Capture the cell that displays the provided text and extract its (x, y) central coordinate. 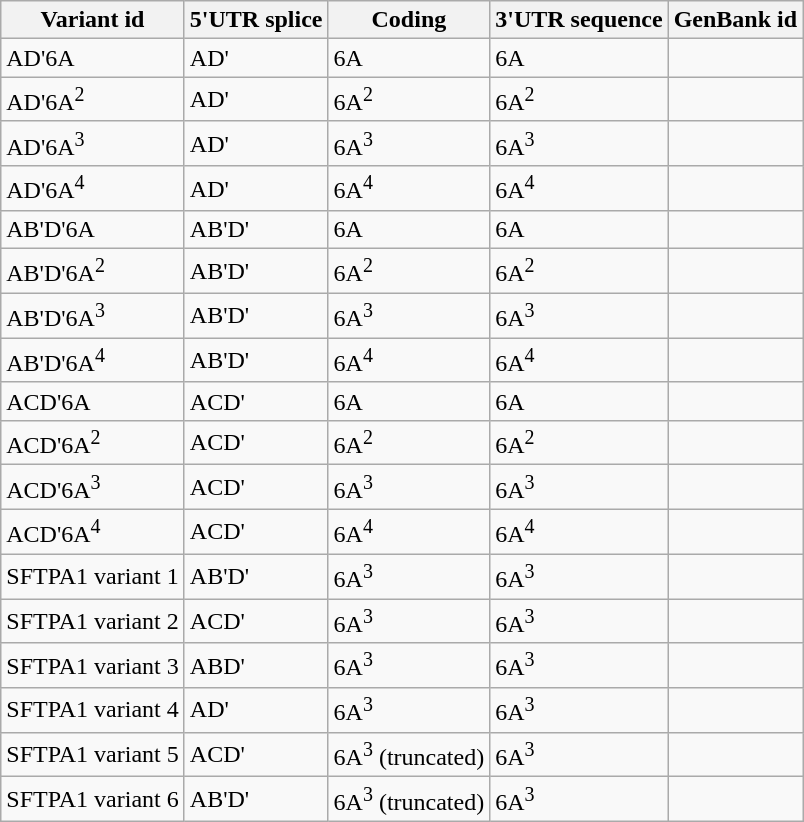
3'UTR sequence (579, 20)
AB'D'6A3 (93, 316)
AD'6A2 (93, 100)
SFTPA1 variant 6 (93, 800)
SFTPA1 variant 3 (93, 666)
ACD'6A2 (93, 442)
5'UTR splice (256, 20)
ACD'6A3 (93, 488)
SFTPA1 variant 5 (93, 754)
ABD' (256, 666)
SFTPA1 variant 4 (93, 710)
GenBank id (735, 20)
AB'D'6A (93, 230)
ACD'6A (93, 401)
SFTPA1 variant 2 (93, 622)
AD'6A3 (93, 144)
AB'D'6A2 (93, 272)
AD'6A4 (93, 188)
Coding (409, 20)
Variant id (93, 20)
AB'D'6A4 (93, 360)
SFTPA1 variant 1 (93, 576)
AD'6A (93, 58)
ACD'6A4 (93, 532)
